Identify which cell holds the provided text, then report its (X, Y) central coordinate. 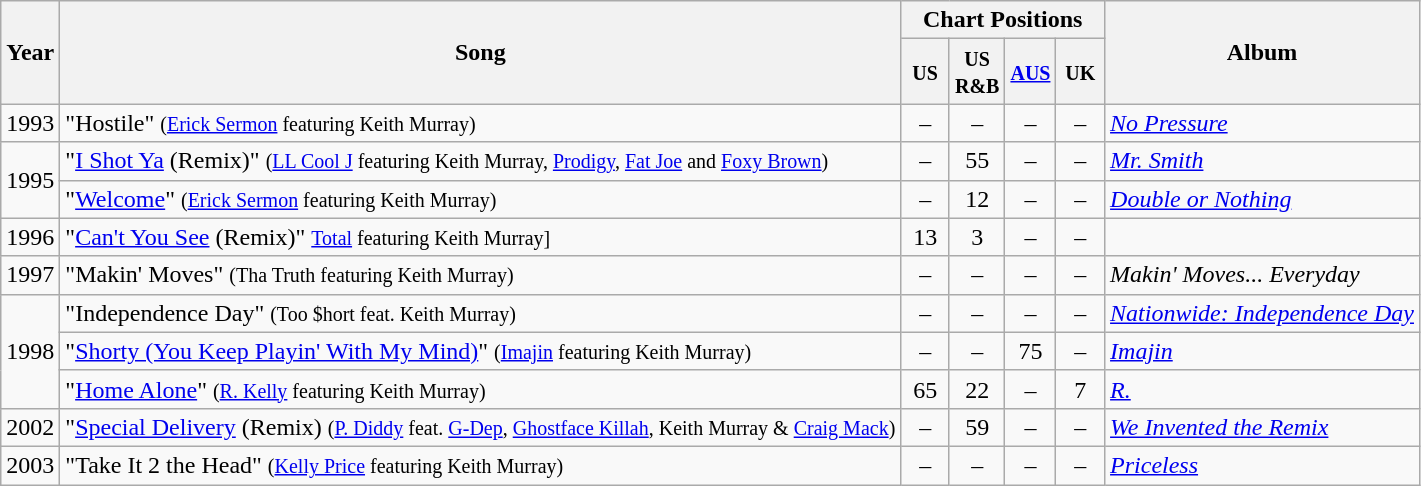
Nationwide: Independence Day (1262, 313)
"Can't You See (Remix)" Total featuring Keith Murray] (480, 237)
2002 (30, 427)
1998 (30, 351)
1996 (30, 237)
1993 (30, 123)
Chart Positions (1003, 20)
"Makin' Moves" (Tha Truth featuring Keith Murray) (480, 275)
59 (977, 427)
Year (30, 52)
1995 (30, 180)
12 (977, 199)
75 (1030, 351)
AUS (1030, 72)
2003 (30, 465)
1997 (30, 275)
"I Shot Ya (Remix)" (LL Cool J featuring Keith Murray, Prodigy, Fat Joe and Foxy Brown) (480, 161)
22 (977, 389)
R. (1262, 389)
Double or Nothing (1262, 199)
No Pressure (1262, 123)
US (926, 72)
US R&B (977, 72)
Imajin (1262, 351)
3 (977, 237)
Priceless (1262, 465)
"Independence Day" (Too $hort feat. Keith Murray) (480, 313)
"Home Alone" (R. Kelly featuring Keith Murray) (480, 389)
Album (1262, 52)
Makin' Moves... Everyday (1262, 275)
"Hostile" (Erick Sermon featuring Keith Murray) (480, 123)
Mr. Smith (1262, 161)
65 (926, 389)
"Welcome" (Erick Sermon featuring Keith Murray) (480, 199)
We Invented the Remix (1262, 427)
13 (926, 237)
7 (1080, 389)
"Shorty (You Keep Playin' With My Mind)" (Imajin featuring Keith Murray) (480, 351)
"Special Delivery (Remix) (P. Diddy feat. G-Dep, Ghostface Killah, Keith Murray & Craig Mack) (480, 427)
55 (977, 161)
"Take It 2 the Head" (Kelly Price featuring Keith Murray) (480, 465)
Song (480, 52)
UK (1080, 72)
